Scan for the cell matching the given text and deliver its (X, Y) coordinate at center. 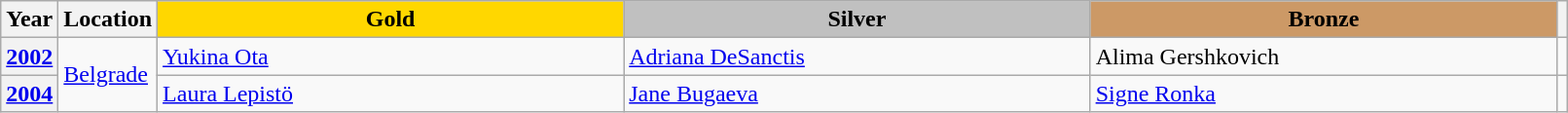
2004 (29, 94)
Bronze (1324, 19)
Location (108, 19)
Silver (857, 19)
Alima Gershkovich (1324, 56)
Yukina Ota (391, 56)
Year (29, 19)
Gold (391, 19)
Belgrade (108, 75)
2002 (29, 56)
Signe Ronka (1324, 94)
Laura Lepistö (391, 94)
Adriana DeSanctis (857, 56)
Jane Bugaeva (857, 94)
